Provide the (x, y) coordinate of the cell's center where the given text is located.  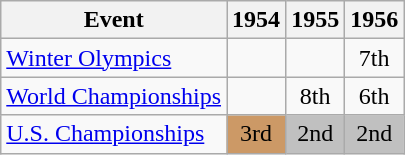
U.S. Championships (114, 134)
1954 (256, 20)
Event (114, 20)
8th (316, 96)
7th (374, 58)
1955 (316, 20)
1956 (374, 20)
World Championships (114, 96)
3rd (256, 134)
6th (374, 96)
Winter Olympics (114, 58)
